Provide the (X, Y) coordinate of the cell's center where the given text is located.  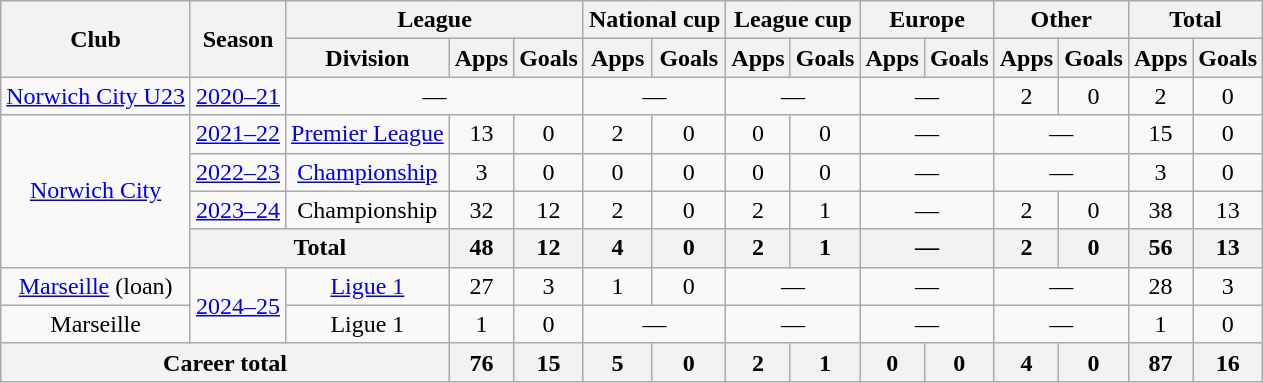
5 (617, 362)
2020–21 (238, 96)
National cup (654, 20)
Other (1061, 20)
Premier League (368, 134)
Season (238, 39)
2021–22 (238, 134)
Division (368, 58)
87 (1160, 362)
League (435, 20)
2024–25 (238, 305)
Norwich City (96, 191)
League cup (793, 20)
16 (1228, 362)
Career total (225, 362)
48 (481, 248)
Club (96, 39)
32 (481, 210)
28 (1160, 286)
2022–23 (238, 172)
76 (481, 362)
Marseille (loan) (96, 286)
38 (1160, 210)
56 (1160, 248)
2023–24 (238, 210)
Europe (927, 20)
Marseille (96, 324)
Norwich City U23 (96, 96)
27 (481, 286)
